Provide the (x, y) coordinate of the cell's center where the given text is located.  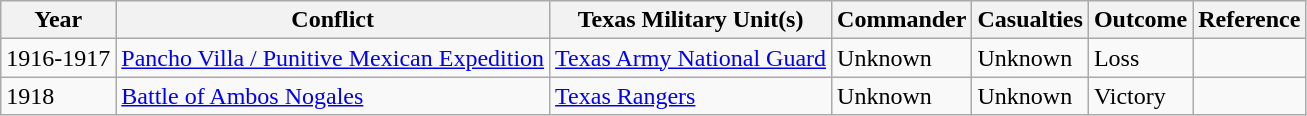
Outcome (1140, 20)
Reference (1250, 20)
Conflict (333, 20)
1916-1917 (58, 58)
Year (58, 20)
Texas Military Unit(s) (691, 20)
Texas Army National Guard (691, 58)
Casualties (1030, 20)
Battle of Ambos Nogales (333, 96)
Loss (1140, 58)
Pancho Villa / Punitive Mexican Expedition (333, 58)
Commander (902, 20)
1918 (58, 96)
Victory (1140, 96)
Texas Rangers (691, 96)
